Capture the cell that displays the provided text and extract its (x, y) central coordinate. 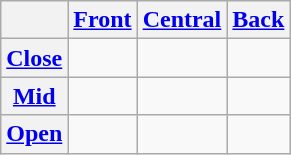
Back (258, 20)
Close (34, 58)
Central (182, 20)
Mid (34, 96)
Front (102, 20)
Open (34, 134)
